Scan for the cell matching the given text and deliver its [X, Y] coordinate at center. 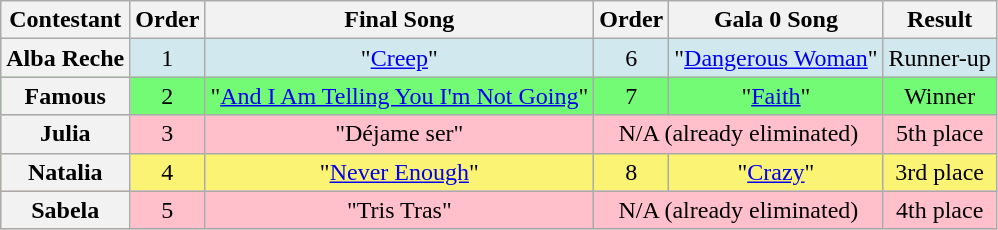
4th place [940, 210]
Julia [66, 134]
"Tris Tras" [400, 210]
1 [168, 58]
3rd place [940, 172]
Result [940, 20]
7 [632, 96]
Final Song [400, 20]
Alba Reche [66, 58]
"Faith" [776, 96]
Runner-up [940, 58]
"Creep" [400, 58]
Winner [940, 96]
Contestant [66, 20]
Natalia [66, 172]
"Dangerous Woman" [776, 58]
8 [632, 172]
"Crazy" [776, 172]
"And I Am Telling You I'm Not Going" [400, 96]
Sabela [66, 210]
5 [168, 210]
3 [168, 134]
2 [168, 96]
4 [168, 172]
5th place [940, 134]
"Never Enough" [400, 172]
Gala 0 Song [776, 20]
"Déjame ser" [400, 134]
6 [632, 58]
Famous [66, 96]
